Provide the [x, y] coordinate of the cell's center where the given text is located.  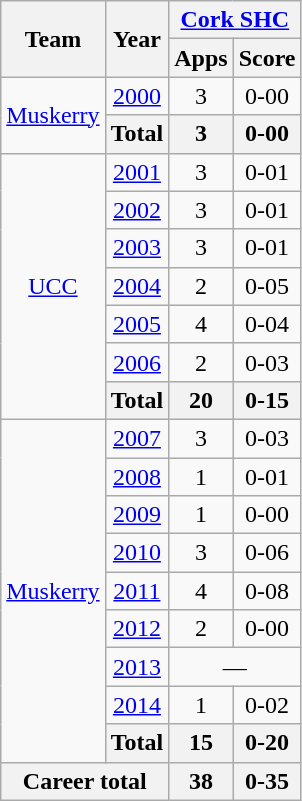
2001 [137, 172]
2010 [137, 553]
2011 [137, 591]
Apps [201, 58]
Score [267, 58]
0-15 [267, 400]
2003 [137, 248]
Cork SHC [235, 20]
Year [137, 39]
2000 [137, 96]
2006 [137, 362]
Team [53, 39]
Career total [85, 781]
2013 [137, 667]
0-35 [267, 781]
2008 [137, 477]
38 [201, 781]
0-02 [267, 705]
0-05 [267, 286]
0-20 [267, 743]
0-06 [267, 553]
UCC [53, 286]
2014 [137, 705]
2005 [137, 324]
2004 [137, 286]
2002 [137, 210]
2012 [137, 629]
2009 [137, 515]
15 [201, 743]
0-08 [267, 591]
2007 [137, 438]
0-04 [267, 324]
— [235, 667]
20 [201, 400]
